Output the (x, y) coordinate of the center of the cell containing the given text.  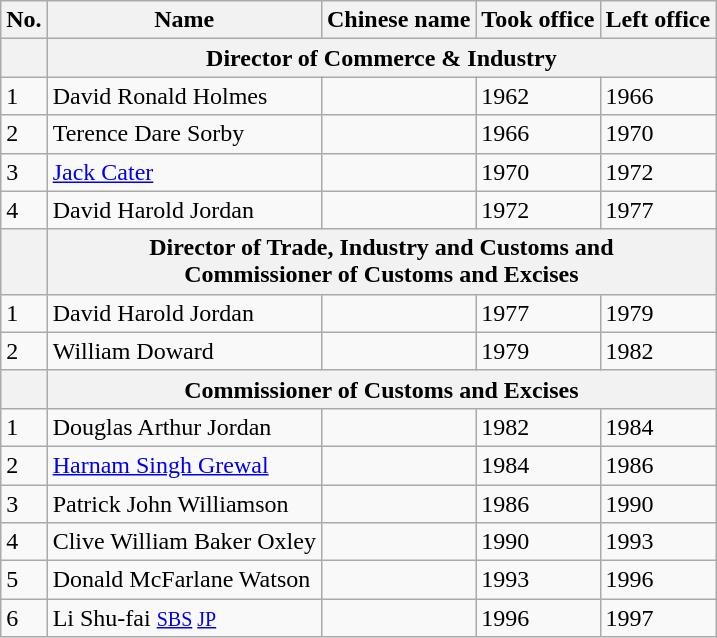
Left office (658, 20)
Commissioner of Customs and Excises (382, 389)
1997 (658, 618)
William Doward (184, 351)
1962 (538, 96)
Harnam Singh Grewal (184, 465)
Director of Commerce & Industry (382, 58)
No. (24, 20)
Donald McFarlane Watson (184, 580)
David Ronald Holmes (184, 96)
5 (24, 580)
Patrick John Williamson (184, 503)
Took office (538, 20)
6 (24, 618)
Chinese name (398, 20)
Clive William Baker Oxley (184, 542)
Terence Dare Sorby (184, 134)
Name (184, 20)
Douglas Arthur Jordan (184, 427)
Jack Cater (184, 172)
Li Shu-fai SBS JP (184, 618)
Director of Trade, Industry and Customs andCommissioner of Customs and Excises (382, 262)
